Determine the (X, Y) coordinate at the center of the cell enclosing the given text.  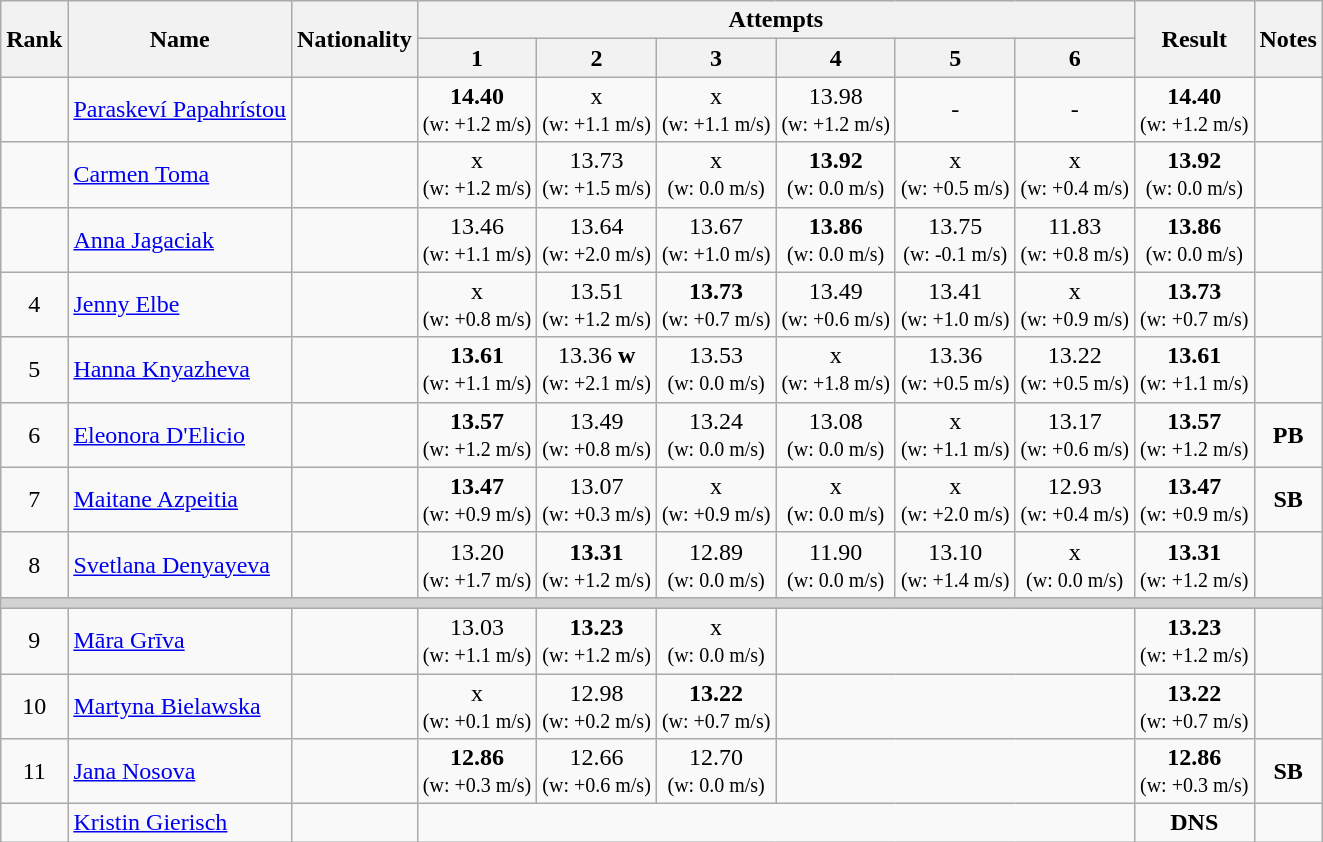
Rank (34, 39)
x (w: +2.0 m/s) (955, 500)
12.66 (w: +0.6 m/s) (597, 772)
x (w: +0.4 m/s) (1075, 174)
11.83 (w: +0.8 m/s) (1075, 240)
PB (1288, 434)
13.10 (w: +1.4 m/s) (955, 564)
13.08 (w: 0.0 m/s) (836, 434)
13.41 (w: +1.0 m/s) (955, 304)
13.07 (w: +0.3 m/s) (597, 500)
Jana Nosova (180, 772)
Paraskeví Papahrístou (180, 110)
x (w: +0.1 m/s) (477, 706)
13.67 (w: +1.0 m/s) (716, 240)
Svetlana Denyayeva (180, 564)
13.49 (w: +0.8 m/s) (597, 434)
Martyna Bielawska (180, 706)
Carmen Toma (180, 174)
8 (34, 564)
Jenny Elbe (180, 304)
13.46 (w: +1.1 m/s) (477, 240)
13.36 w (w: +2.1 m/s) (597, 370)
13.36 (w: +0.5 m/s) (955, 370)
Māra Grīva (180, 640)
13.17 (w: +0.6 m/s) (1075, 434)
13.75 (w: -0.1 m/s) (955, 240)
x (w: +0.5 m/s) (955, 174)
13.51 (w: +1.2 m/s) (597, 304)
10 (34, 706)
1 (477, 58)
13.98 (w: +1.2 m/s) (836, 110)
DNS (1194, 823)
x (w: +1.2 m/s) (477, 174)
12.70 (w: 0.0 m/s) (716, 772)
12.98 (w: +0.2 m/s) (597, 706)
x (w: +1.8 m/s) (836, 370)
Nationality (355, 39)
Anna Jagaciak (180, 240)
3 (716, 58)
13.20 (w: +1.7 m/s) (477, 564)
13.03 (w: +1.1 m/s) (477, 640)
13.49 (w: +0.6 m/s) (836, 304)
13.22 (w: +0.5 m/s) (1075, 370)
13.64 (w: +2.0 m/s) (597, 240)
Maitane Azpeitia (180, 500)
Eleonora D'Elicio (180, 434)
9 (34, 640)
12.93 (w: +0.4 m/s) (1075, 500)
Hanna Knyazheva (180, 370)
Attempts (776, 20)
Notes (1288, 39)
11 (34, 772)
13.24 (w: 0.0 m/s) (716, 434)
13.73 (w: +1.5 m/s) (597, 174)
Name (180, 39)
Result (1194, 39)
13.53 (w: 0.0 m/s) (716, 370)
11.90 (w: 0.0 m/s) (836, 564)
2 (597, 58)
Kristin Gierisch (180, 823)
12.89 (w: 0.0 m/s) (716, 564)
x (w: +0.8 m/s) (477, 304)
7 (34, 500)
